Return the (X, Y) coordinate for the center point of the cell that contains the specified text.  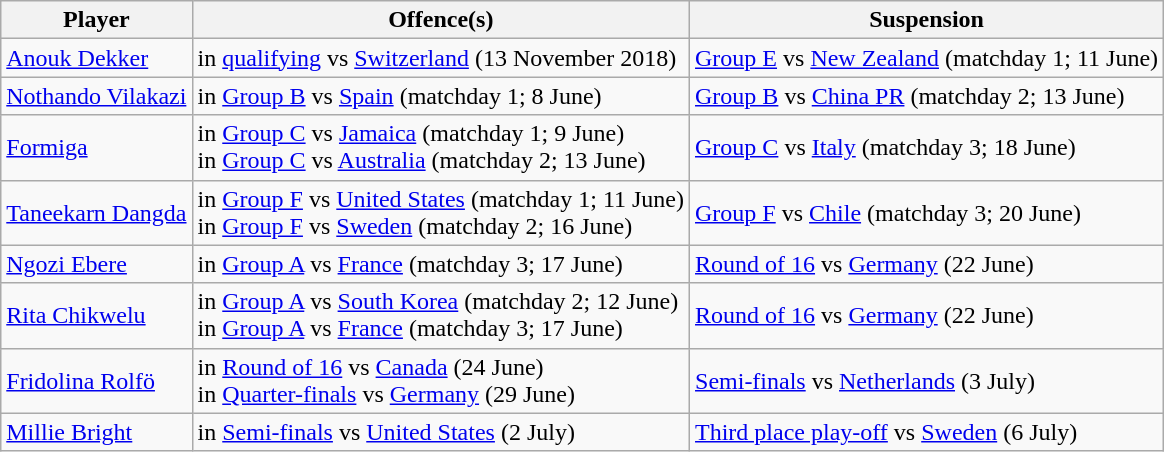
Taneekarn Dangda (96, 212)
Offence(s) (440, 20)
Ngozi Ebere (96, 264)
in Group A vs South Korea (matchday 2; 12 June) in Group A vs France (matchday 3; 17 June) (440, 316)
in qualifying vs Switzerland (13 November 2018) (440, 58)
Semi-finals vs Netherlands (3 July) (927, 380)
Fridolina Rolfö (96, 380)
Group B vs China PR (matchday 2; 13 June) (927, 96)
in Semi-finals vs United States (2 July) (440, 432)
in Round of 16 vs Canada (24 June) in Quarter-finals vs Germany (29 June) (440, 380)
Third place play-off vs Sweden (6 July) (927, 432)
Formiga (96, 148)
Nothando Vilakazi (96, 96)
in Group B vs Spain (matchday 1; 8 June) (440, 96)
Anouk Dekker (96, 58)
Suspension (927, 20)
Player (96, 20)
in Group A vs France (matchday 3; 17 June) (440, 264)
Group F vs Chile (matchday 3; 20 June) (927, 212)
in Group C vs Jamaica (matchday 1; 9 June) in Group C vs Australia (matchday 2; 13 June) (440, 148)
Millie Bright (96, 432)
in Group F vs United States (matchday 1; 11 June) in Group F vs Sweden (matchday 2; 16 June) (440, 212)
Rita Chikwelu (96, 316)
Group E vs New Zealand (matchday 1; 11 June) (927, 58)
Group C vs Italy (matchday 3; 18 June) (927, 148)
